Scan for the cell matching the given text and deliver its [X, Y] coordinate at center. 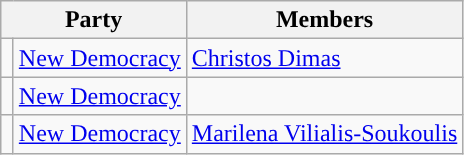
Members [324, 20]
Party [94, 20]
Marilena Vilialis-Soukoulis [324, 134]
Christos Dimas [324, 58]
